Pinpoint the cell where the given text exists, returning its (x, y) midpoint coordinate. 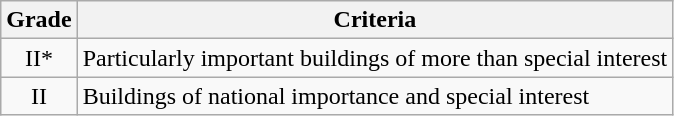
II (39, 96)
Criteria (375, 20)
Buildings of national importance and special interest (375, 96)
II* (39, 58)
Grade (39, 20)
Particularly important buildings of more than special interest (375, 58)
